Search for the cell housing the specified text and yield its [X, Y] center coordinate. 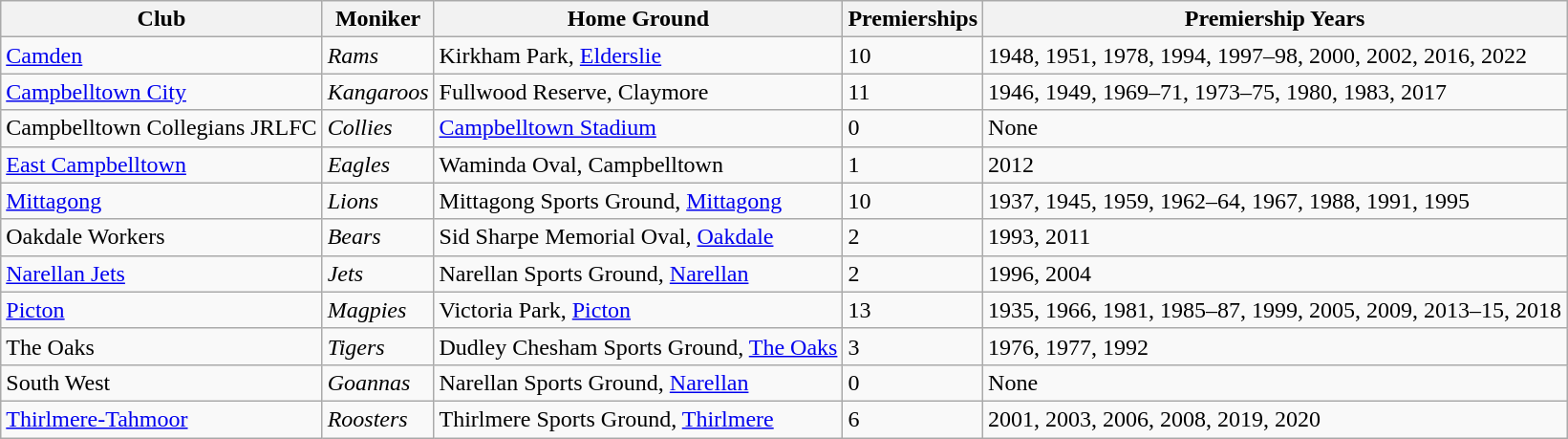
Campbelltown City [161, 92]
1935, 1966, 1981, 1985–87, 1999, 2005, 2009, 2013–15, 2018 [1275, 310]
1976, 1977, 1992 [1275, 346]
Kirkham Park, Elderslie [638, 55]
Waminda Oval, Campbelltown [638, 165]
1996, 2004 [1275, 274]
Narellan Jets [161, 274]
Collies [378, 128]
The Oaks [161, 346]
Lions [378, 201]
Club [161, 19]
1993, 2011 [1275, 237]
1 [913, 165]
Magpies [378, 310]
Goannas [378, 383]
Sid Sharpe Memorial Oval, Oakdale [638, 237]
Dudley Chesham Sports Ground, The Oaks [638, 346]
13 [913, 310]
Kangaroos [378, 92]
3 [913, 346]
Picton [161, 310]
Mittagong [161, 201]
1937, 1945, 1959, 1962–64, 1967, 1988, 1991, 1995 [1275, 201]
Premierships [913, 19]
1948, 1951, 1978, 1994, 1997–98, 2000, 2002, 2016, 2022 [1275, 55]
Home Ground [638, 19]
Eagles [378, 165]
Jets [378, 274]
Victoria Park, Picton [638, 310]
Rams [378, 55]
East Campbelltown [161, 165]
11 [913, 92]
2001, 2003, 2006, 2008, 2019, 2020 [1275, 419]
Camden [161, 55]
Tigers [378, 346]
2012 [1275, 165]
Bears [378, 237]
1946, 1949, 1969–71, 1973–75, 1980, 1983, 2017 [1275, 92]
Premiership Years [1275, 19]
Oakdale Workers [161, 237]
Moniker [378, 19]
Mittagong Sports Ground, Mittagong [638, 201]
Thirlmere Sports Ground, Thirlmere [638, 419]
Campbelltown Collegians JRLFC [161, 128]
6 [913, 419]
Roosters [378, 419]
Campbelltown Stadium [638, 128]
Fullwood Reserve, Claymore [638, 92]
Thirlmere-Tahmoor [161, 419]
South West [161, 383]
